Scan for the cell matching the given text and deliver its [X, Y] coordinate at center. 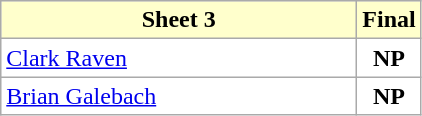
Brian Galebach [179, 96]
Sheet 3 [179, 20]
Clark Raven [179, 58]
Final [389, 20]
